Return [X, Y] of the center of cell containing provided text 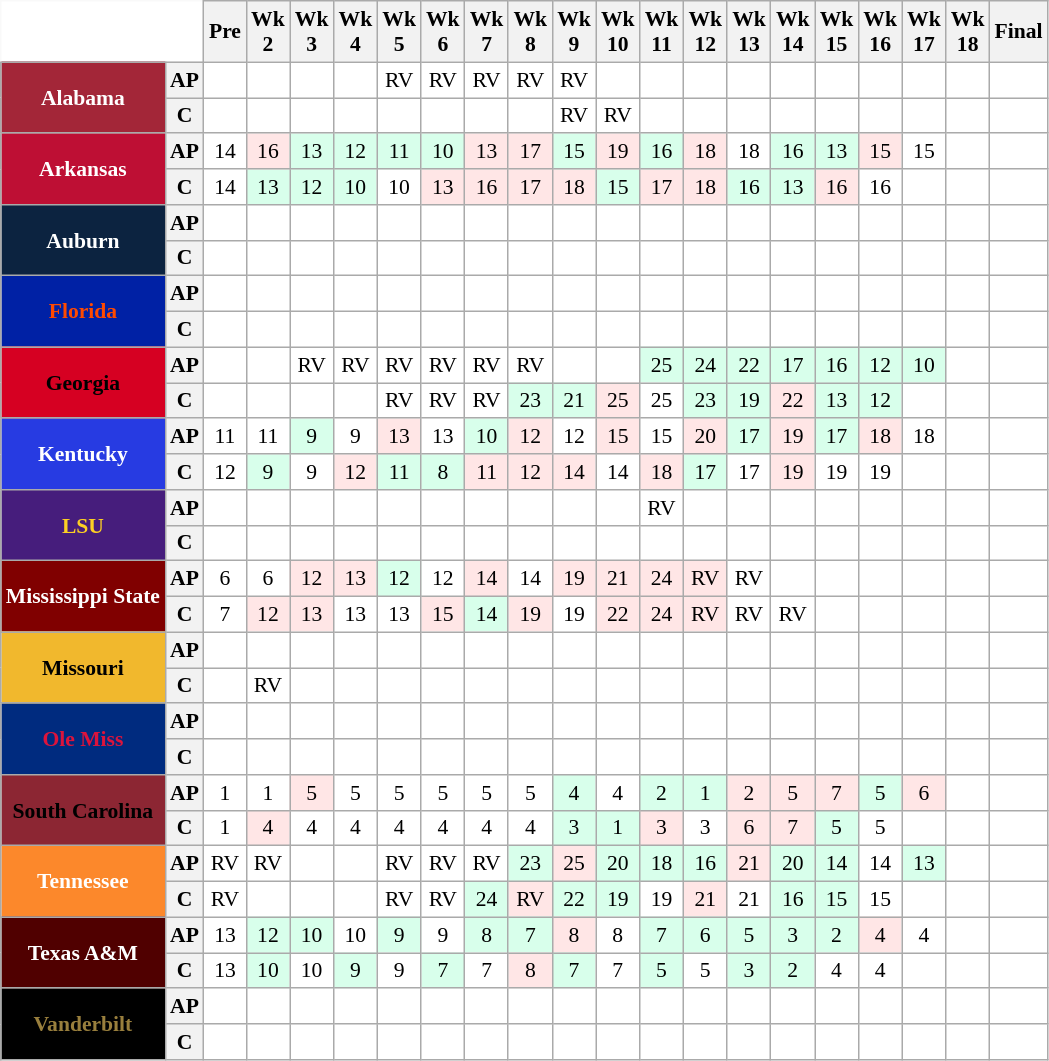
Wk13 [749, 32]
Tennessee [83, 882]
Pre [225, 32]
Georgia [83, 382]
Wk8 [530, 32]
Mississippi State [83, 596]
Final [1019, 32]
Missouri [83, 668]
Wk17 [924, 32]
Alabama [83, 98]
Wk6 [443, 32]
Wk4 [355, 32]
Wk15 [837, 32]
LSU [83, 526]
South Carolina [83, 810]
Auburn [83, 240]
Wk12 [705, 32]
Kentucky [83, 454]
Arkansas [83, 170]
Wk2 [268, 32]
Ole Miss [83, 740]
Wk16 [880, 32]
Texas A&M [83, 952]
Wk10 [618, 32]
Wk14 [793, 32]
Wk5 [399, 32]
Wk9 [574, 32]
Vanderbilt [83, 1024]
Wk11 [662, 32]
Wk18 [968, 32]
Wk7 [487, 32]
Wk3 [312, 32]
Florida [83, 312]
